Pinpoint the cell where the given text exists, returning its (X, Y) midpoint coordinate. 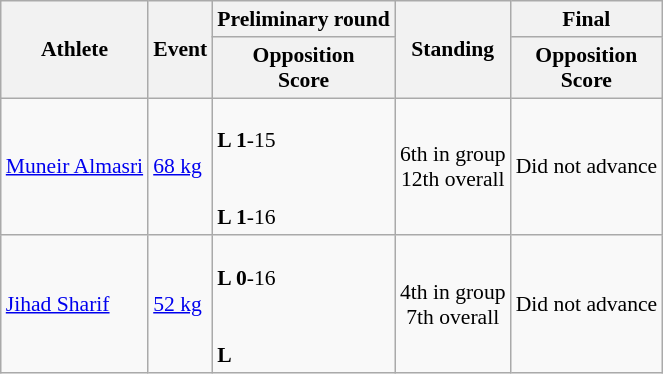
Final (587, 19)
Muneir Almasri (74, 167)
L 0-16L (304, 305)
L 1-15L 1-16 (304, 167)
Jihad Sharif (74, 305)
4th in group7th overall (453, 305)
6th in group12th overall (453, 167)
Preliminary round (304, 19)
Athlete (74, 50)
68 kg (180, 167)
Standing (453, 50)
Event (180, 50)
52 kg (180, 305)
